Output the (X, Y) coordinate of the center of the cell containing the given text.  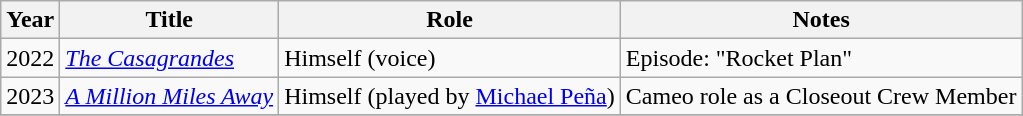
Cameo role as a Closeout Crew Member (821, 96)
2023 (30, 96)
Himself (voice) (450, 58)
A Million Miles Away (170, 96)
Notes (821, 20)
Role (450, 20)
The Casagrandes (170, 58)
Year (30, 20)
Episode: "Rocket Plan" (821, 58)
Himself (played by Michael Peña) (450, 96)
Title (170, 20)
2022 (30, 58)
